For the text-containing cell, return its midpoint in [x, y] coordinate format. 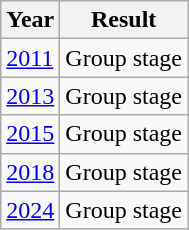
Result [124, 20]
2011 [30, 58]
Year [30, 20]
2013 [30, 96]
2018 [30, 172]
2015 [30, 134]
2024 [30, 210]
